Find where the given text appears and provide that cell's center as [x, y] coordinate. 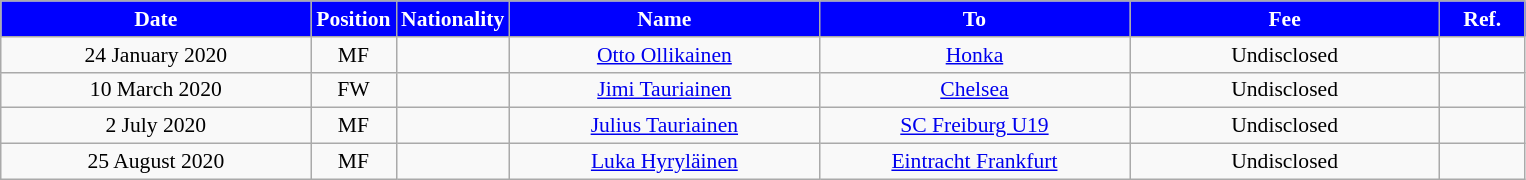
Date [156, 19]
Chelsea [974, 90]
2 July 2020 [156, 126]
25 August 2020 [156, 162]
Jimi Tauriainen [664, 90]
Name [664, 19]
SC Freiburg U19 [974, 126]
Julius Tauriainen [664, 126]
Ref. [1482, 19]
24 January 2020 [156, 55]
Eintracht Frankfurt [974, 162]
Position [354, 19]
To [974, 19]
Nationality [452, 19]
10 March 2020 [156, 90]
Luka Hyryläinen [664, 162]
Fee [1285, 19]
FW [354, 90]
Honka [974, 55]
Otto Ollikainen [664, 55]
